Return the [X, Y] coordinate for the center point of the cell that contains the specified text.  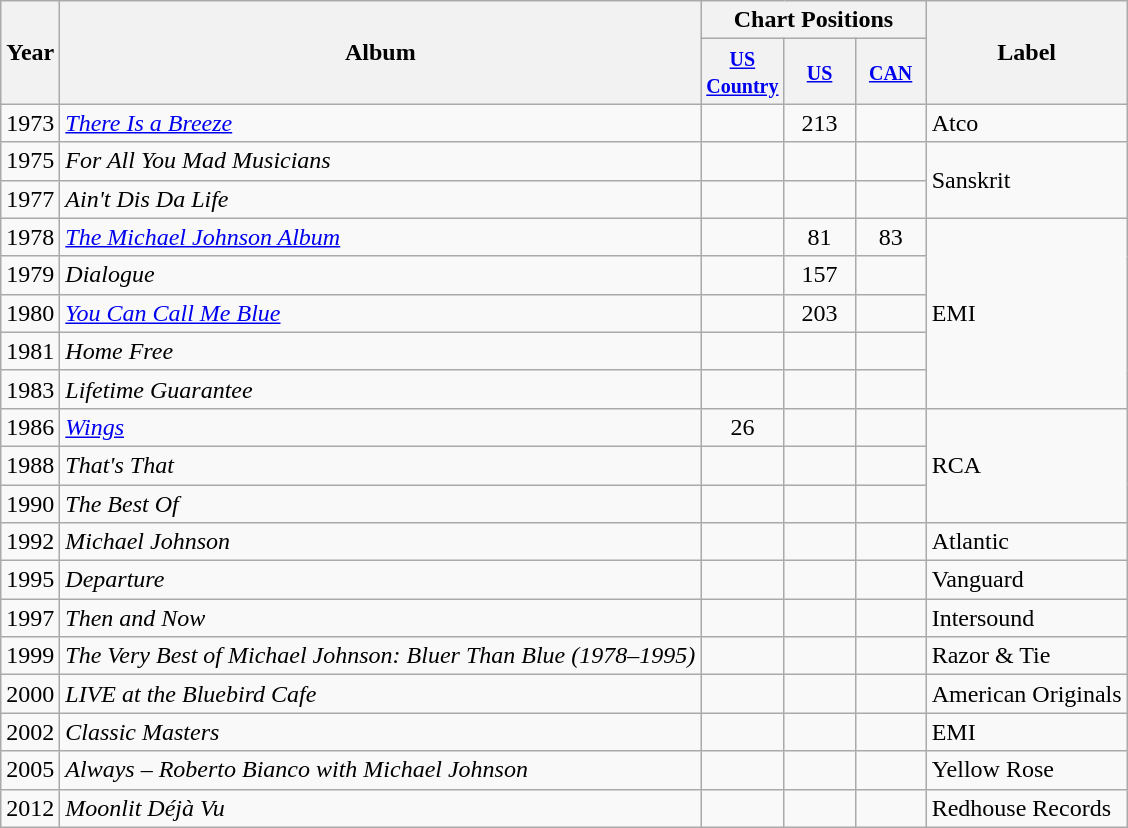
Ain't Dis Da Life [380, 199]
1980 [30, 313]
1975 [30, 161]
1981 [30, 351]
CAN [890, 72]
2002 [30, 732]
2005 [30, 770]
2000 [30, 694]
LIVE at the Bluebird Cafe [380, 694]
1979 [30, 275]
Redhouse Records [1026, 808]
There Is a Breeze [380, 123]
Chart Positions [814, 20]
Moonlit Déjà Vu [380, 808]
RCA [1026, 465]
American Originals [1026, 694]
1973 [30, 123]
Michael Johnson [380, 542]
Home Free [380, 351]
Departure [380, 580]
Atco [1026, 123]
Always – Roberto Bianco with Michael Johnson [380, 770]
Yellow Rose [1026, 770]
1977 [30, 199]
US Country [742, 72]
157 [820, 275]
Sanskrit [1026, 180]
The Very Best of Michael Johnson: Bluer Than Blue (1978–1995) [380, 656]
1990 [30, 503]
2012 [30, 808]
Intersound [1026, 618]
Then and Now [380, 618]
1988 [30, 465]
1986 [30, 427]
You Can Call Me Blue [380, 313]
1992 [30, 542]
The Best Of [380, 503]
Year [30, 52]
Lifetime Guarantee [380, 389]
Label [1026, 52]
1983 [30, 389]
1978 [30, 237]
Razor & Tie [1026, 656]
26 [742, 427]
1997 [30, 618]
Atlantic [1026, 542]
83 [890, 237]
Dialogue [380, 275]
81 [820, 237]
For All You Mad Musicians [380, 161]
1995 [30, 580]
1999 [30, 656]
US [820, 72]
203 [820, 313]
Classic Masters [380, 732]
Album [380, 52]
213 [820, 123]
Vanguard [1026, 580]
That's That [380, 465]
The Michael Johnson Album [380, 237]
Wings [380, 427]
